Capture the cell that displays the provided text and extract its (X, Y) central coordinate. 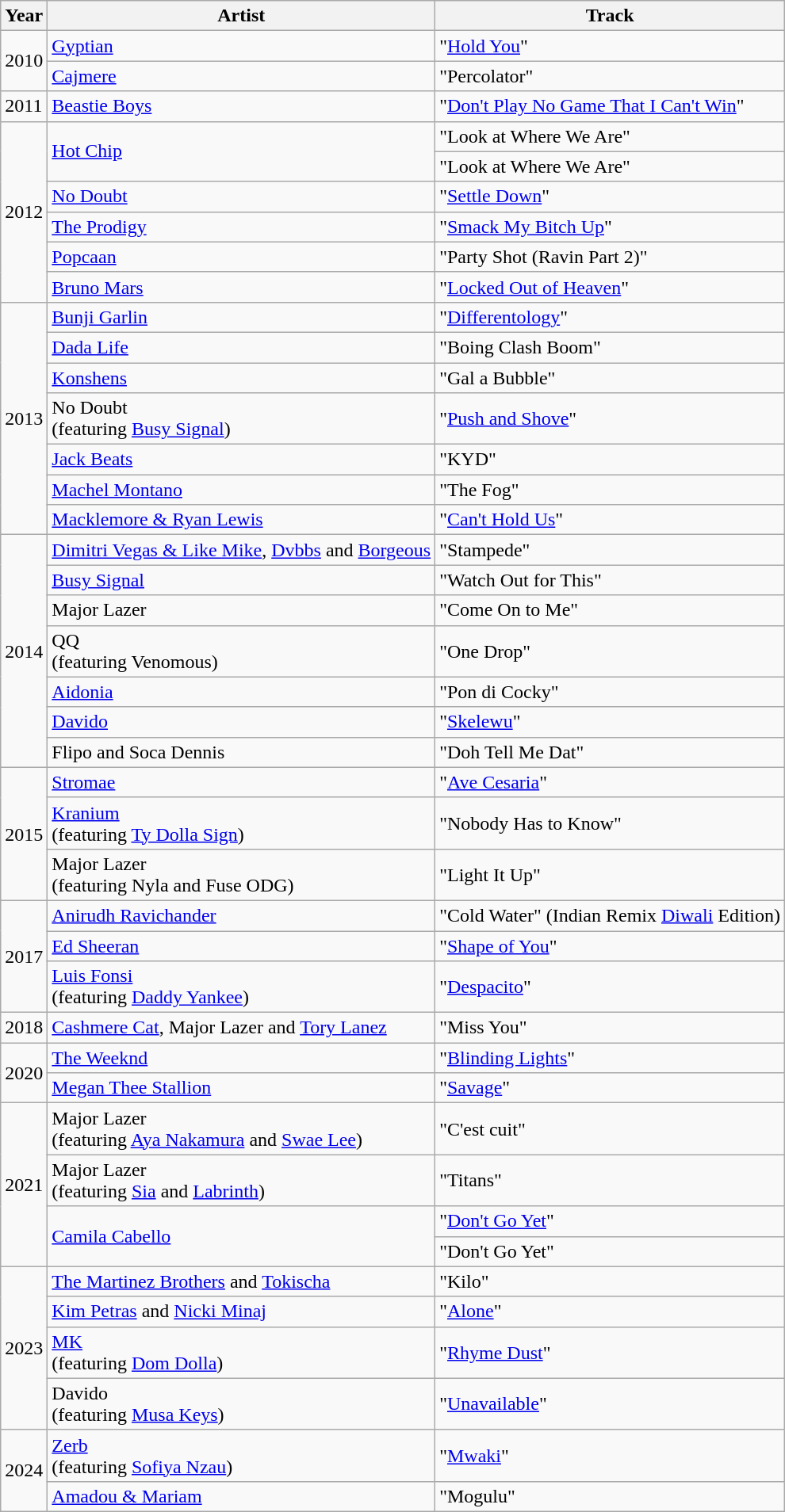
"Rhyme Dust" (611, 1352)
"Watch Out for This" (611, 580)
Dimitri Vegas & Like Mike, Dvbbs and Borgeous (241, 550)
"Differentology" (611, 317)
2013 (24, 418)
Bruno Mars (241, 287)
"Don't Play No Game That I Can't Win" (611, 106)
"Stampede" (611, 550)
"Gal a Bubble" (611, 378)
2015 (24, 834)
"Percolator" (611, 76)
Amadou & Mariam (241, 1496)
Major Lazer(featuring Aya Nakamura and Swae Lee) (241, 1128)
"Despacito" (611, 987)
Luis Fonsi (featuring Daddy Yankee) (241, 987)
"The Fog" (611, 490)
Major Lazer(featuring Nyla and Fuse ODG) (241, 875)
QQ(featuring Venomous) (241, 651)
"Can't Hold Us" (611, 520)
"Push and Shove" (611, 418)
Track (611, 16)
Camila Cabello (241, 1236)
"One Drop" (611, 651)
"Light It Up" (611, 875)
2017 (24, 956)
"Locked Out of Heaven" (611, 287)
Bunji Garlin (241, 317)
The Prodigy (241, 227)
"Boing Clash Boom" (611, 347)
"Blinding Lights" (611, 1058)
Kranium(featuring Ty Dolla Sign) (241, 823)
Artist (241, 16)
Kim Petras and Nicki Minaj (241, 1312)
Gyptian (241, 46)
2018 (24, 1028)
Busy Signal (241, 580)
Davido(featuring Musa Keys) (241, 1404)
Jack Beats (241, 460)
Davido (241, 722)
Konshens (241, 378)
"Titans" (611, 1181)
"C'est cuit" (611, 1128)
"Savage" (611, 1088)
Stromae (241, 782)
Ed Sheeran (241, 945)
Macklemore & Ryan Lewis (241, 520)
Machel Montano (241, 490)
"Pon di Cocky" (611, 692)
Popcaan (241, 257)
MK(featuring Dom Dolla) (241, 1352)
"Party Shot (Ravin Part 2)" (611, 257)
Major Lazer(featuring Sia and Labrinth) (241, 1181)
"Mwaki" (611, 1455)
2014 (24, 651)
"Cold Water" (Indian Remix Diwali Edition) (611, 915)
"Miss You" (611, 1028)
Hot Chip (241, 151)
2020 (24, 1073)
"Nobody Has to Know" (611, 823)
2010 (24, 61)
"Settle Down" (611, 197)
2012 (24, 212)
Year (24, 16)
"Kilo" (611, 1281)
"Mogulu" (611, 1496)
Flipo and Soca Dennis (241, 752)
Aidonia (241, 692)
Cashmere Cat, Major Lazer and Tory Lanez (241, 1028)
Zerb(featuring Sofiya Nzau) (241, 1455)
Anirudh Ravichander (241, 915)
"Skelewu" (611, 722)
Major Lazer (241, 610)
2011 (24, 106)
"Ave Cesaria" (611, 782)
"Shape of You" (611, 945)
"KYD" (611, 460)
2021 (24, 1185)
"Alone" (611, 1312)
"Hold You" (611, 46)
"Doh Tell Me Dat" (611, 752)
"Come On to Me" (611, 610)
"Unavailable" (611, 1404)
The Martinez Brothers and Tokischa (241, 1281)
The Weeknd (241, 1058)
"Smack My Bitch Up" (611, 227)
2024 (24, 1471)
Megan Thee Stallion (241, 1088)
Dada Life (241, 347)
Beastie Boys (241, 106)
Cajmere (241, 76)
No Doubt(featuring Busy Signal) (241, 418)
2023 (24, 1348)
No Doubt (241, 197)
